Provide the [x, y] coordinate of the cell's center where the given text is located.  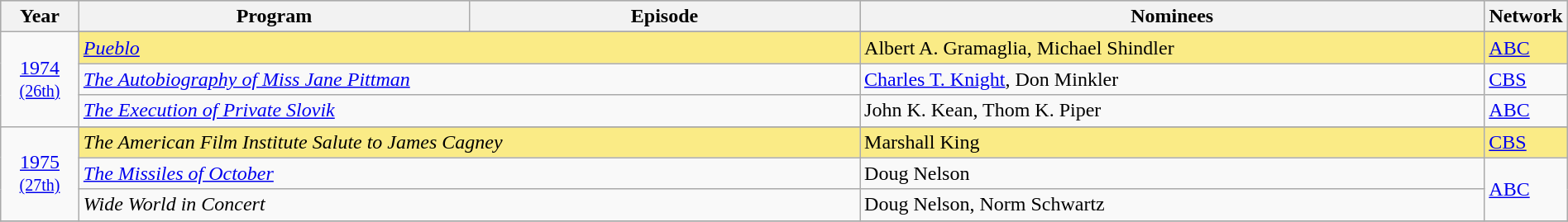
Nominees [1173, 17]
Pueblo [469, 48]
Network [1526, 17]
The American Film Institute Salute to James Cagney [469, 142]
Doug Nelson, Norm Schwartz [1173, 205]
Charles T. Knight, Don Minkler [1173, 79]
1975(27th) [40, 173]
Wide World in Concert [469, 205]
The Autobiography of Miss Jane Pittman [469, 79]
Episode [664, 17]
The Execution of Private Slovik [469, 111]
The Missiles of October [469, 173]
Albert A. Gramaglia, Michael Shindler [1173, 48]
Doug Nelson [1173, 173]
John K. Kean, Thom K. Piper [1173, 111]
Marshall King [1173, 142]
Year [40, 17]
Program [274, 17]
1974(26th) [40, 79]
